Return the (x, y) coordinate for the center point of the cell that contains the specified text.  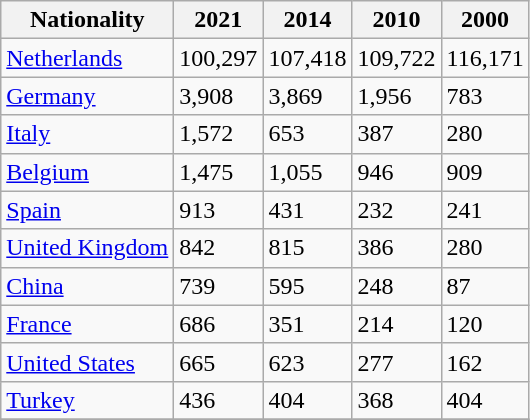
116,171 (485, 58)
783 (485, 96)
Turkey (88, 400)
436 (218, 400)
100,297 (218, 58)
Germany (88, 96)
277 (396, 362)
United States (88, 362)
120 (485, 324)
China (88, 286)
3,869 (308, 96)
387 (396, 134)
214 (396, 324)
909 (485, 172)
Nationality (88, 20)
386 (396, 248)
87 (485, 286)
665 (218, 362)
842 (218, 248)
United Kingdom (88, 248)
107,418 (308, 58)
Belgium (88, 172)
2000 (485, 20)
595 (308, 286)
162 (485, 362)
2014 (308, 20)
2021 (218, 20)
1,055 (308, 172)
109,722 (396, 58)
913 (218, 210)
232 (396, 210)
368 (396, 400)
1,475 (218, 172)
653 (308, 134)
815 (308, 248)
1,956 (396, 96)
241 (485, 210)
623 (308, 362)
Spain (88, 210)
248 (396, 286)
946 (396, 172)
1,572 (218, 134)
France (88, 324)
739 (218, 286)
Italy (88, 134)
351 (308, 324)
3,908 (218, 96)
Netherlands (88, 58)
686 (218, 324)
2010 (396, 20)
431 (308, 210)
